Return (X, Y) of the center of cell containing provided text 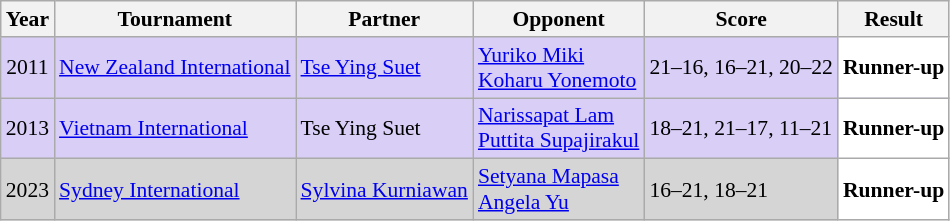
Vietnam International (174, 128)
21–16, 16–21, 20–22 (741, 68)
Yuriko Miki Koharu Yonemoto (558, 68)
Sylvina Kurniawan (384, 190)
2023 (28, 190)
2011 (28, 68)
16–21, 18–21 (741, 190)
New Zealand International (174, 68)
Result (894, 19)
Year (28, 19)
Setyana Mapasa Angela Yu (558, 190)
2013 (28, 128)
Sydney International (174, 190)
Score (741, 19)
Tournament (174, 19)
Opponent (558, 19)
18–21, 21–17, 11–21 (741, 128)
Partner (384, 19)
Narissapat Lam Puttita Supajirakul (558, 128)
